From the cell containing the given text, extract its center point as (X, Y) coordinate. 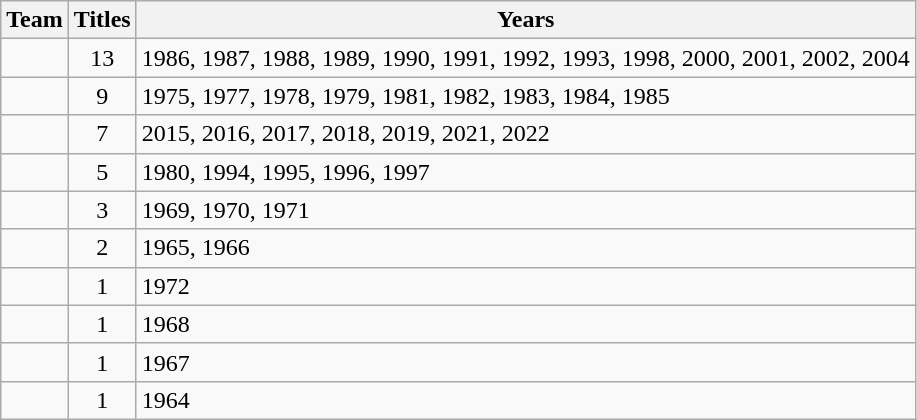
1965, 1966 (526, 248)
5 (102, 172)
3 (102, 210)
1975, 1977, 1978, 1979, 1981, 1982, 1983, 1984, 1985 (526, 96)
7 (102, 134)
2 (102, 248)
Team (35, 20)
9 (102, 96)
Titles (102, 20)
Years (526, 20)
1986, 1987, 1988, 1989, 1990, 1991, 1992, 1993, 1998, 2000, 2001, 2002, 2004 (526, 58)
1980, 1994, 1995, 1996, 1997 (526, 172)
1964 (526, 400)
13 (102, 58)
1972 (526, 286)
1967 (526, 362)
2015, 2016, 2017, 2018, 2019, 2021, 2022 (526, 134)
1968 (526, 324)
1969, 1970, 1971 (526, 210)
